From the cell containing the given text, extract its center point as (x, y) coordinate. 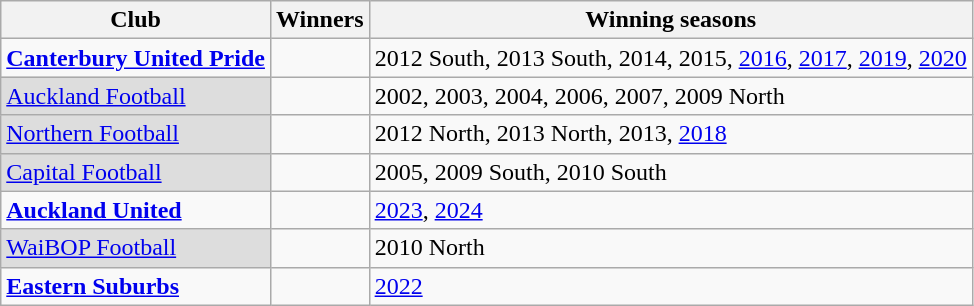
Canterbury United Pride (136, 58)
2010 North (670, 248)
WaiBOP Football (136, 248)
Winning seasons (670, 20)
2012 North, 2013 North, 2013, 2018 (670, 134)
Winners (320, 20)
Auckland Football (136, 96)
Auckland United (136, 210)
Club (136, 20)
2002, 2003, 2004, 2006, 2007, 2009 North (670, 96)
2005, 2009 South, 2010 South (670, 172)
2023, 2024 (670, 210)
Eastern Suburbs (136, 286)
2012 South, 2013 South, 2014, 2015, 2016, 2017, 2019, 2020 (670, 58)
Northern Football (136, 134)
2022 (670, 286)
Capital Football (136, 172)
